Extract the [X, Y] coordinate from the center of the cell holding the provided text.  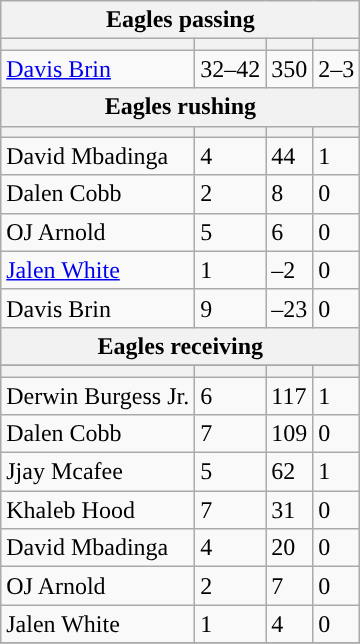
–2 [290, 270]
20 [290, 548]
2–3 [336, 69]
Derwin Burgess Jr. [98, 395]
8 [290, 194]
62 [290, 472]
44 [290, 156]
109 [290, 434]
Eagles passing [180, 20]
31 [290, 510]
Khaleb Hood [98, 510]
350 [290, 69]
Jjay Mcafee [98, 472]
Eagles receiving [180, 346]
Eagles rushing [180, 107]
–23 [290, 308]
9 [230, 308]
117 [290, 395]
32–42 [230, 69]
